Search for the cell housing the specified text and yield its [x, y] center coordinate. 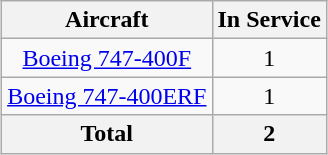
Boeing 747-400ERF [107, 96]
2 [269, 134]
Boeing 747-400F [107, 58]
Total [107, 134]
In Service [269, 20]
Aircraft [107, 20]
